Return the [x, y] coordinate for the center point of the cell that contains the specified text.  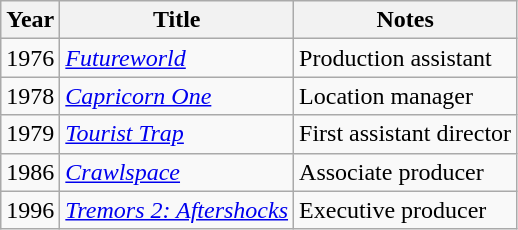
First assistant director [406, 134]
Futureworld [177, 58]
Executive producer [406, 210]
Year [30, 20]
Associate producer [406, 172]
1976 [30, 58]
Notes [406, 20]
Tremors 2: Aftershocks [177, 210]
1996 [30, 210]
1986 [30, 172]
Location manager [406, 96]
1978 [30, 96]
Title [177, 20]
Capricorn One [177, 96]
1979 [30, 134]
Crawlspace [177, 172]
Production assistant [406, 58]
Tourist Trap [177, 134]
